Find where the given text appears and provide that cell's center as [X, Y] coordinate. 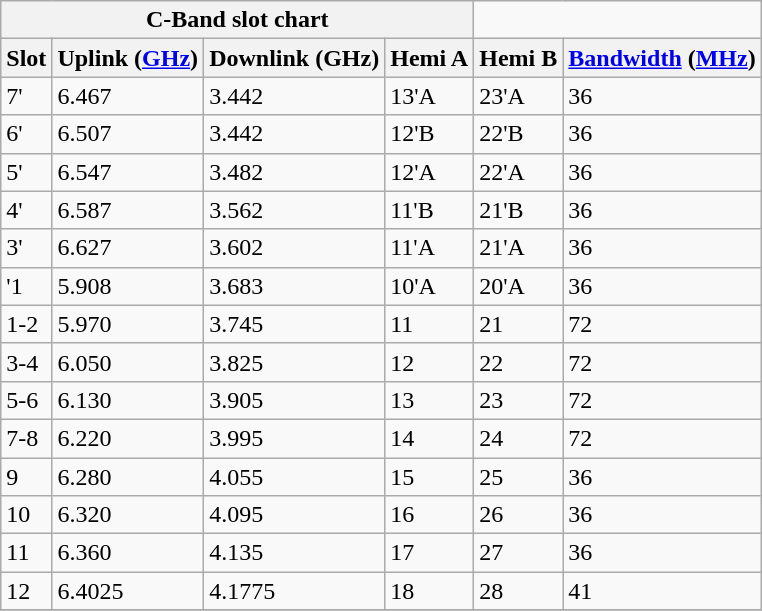
3.562 [294, 210]
4.135 [294, 553]
5' [26, 172]
7-8 [26, 438]
3.602 [294, 248]
3' [26, 248]
C-Band slot chart [238, 20]
17 [430, 553]
3.825 [294, 362]
4' [26, 210]
3.482 [294, 172]
13 [430, 400]
23'A [518, 96]
6.507 [128, 134]
21 [518, 324]
5.908 [128, 286]
6.050 [128, 362]
7' [26, 96]
3-4 [26, 362]
Slot [26, 58]
22'A [518, 172]
20'A [518, 286]
21'B [518, 210]
1-2 [26, 324]
18 [430, 591]
Uplink (GHz) [128, 58]
23 [518, 400]
22 [518, 362]
Bandwidth (MHz) [662, 58]
12'B [430, 134]
14 [430, 438]
6.320 [128, 515]
Hemi B [518, 58]
3.995 [294, 438]
5-6 [26, 400]
6.4025 [128, 591]
6.130 [128, 400]
4.055 [294, 477]
10 [26, 515]
6.280 [128, 477]
9 [26, 477]
'1 [26, 286]
6.467 [128, 96]
41 [662, 591]
11'B [430, 210]
5.970 [128, 324]
6.360 [128, 553]
4.095 [294, 515]
3.905 [294, 400]
15 [430, 477]
6.547 [128, 172]
Hemi A [430, 58]
6.587 [128, 210]
10'A [430, 286]
13'A [430, 96]
11'A [430, 248]
3.745 [294, 324]
25 [518, 477]
3.683 [294, 286]
28 [518, 591]
6.220 [128, 438]
21'A [518, 248]
4.1775 [294, 591]
16 [430, 515]
24 [518, 438]
26 [518, 515]
22'B [518, 134]
12'A [430, 172]
6' [26, 134]
Downlink (GHz) [294, 58]
6.627 [128, 248]
27 [518, 553]
